Determine the (x, y) coordinate at the center of the cell enclosing the given text.  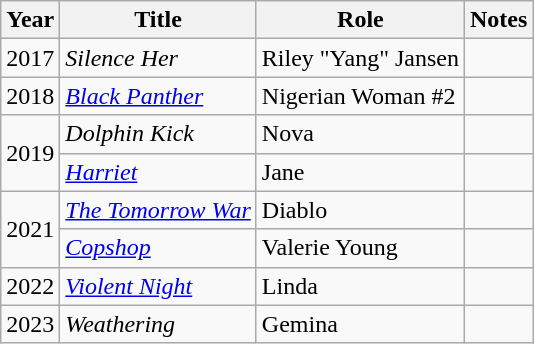
Copshop (158, 248)
Valerie Young (360, 248)
Black Panther (158, 96)
Weathering (158, 324)
Violent Night (158, 286)
2021 (30, 229)
Silence Her (158, 58)
Nigerian Woman #2 (360, 96)
2017 (30, 58)
Linda (360, 286)
Riley "Yang" Jansen (360, 58)
The Tomorrow War (158, 210)
2018 (30, 96)
2022 (30, 286)
Jane (360, 172)
Year (30, 20)
Role (360, 20)
Harriet (158, 172)
Dolphin Kick (158, 134)
Diablo (360, 210)
2019 (30, 153)
Nova (360, 134)
2023 (30, 324)
Gemina (360, 324)
Title (158, 20)
Notes (499, 20)
